Capture the cell that displays the provided text and extract its (X, Y) central coordinate. 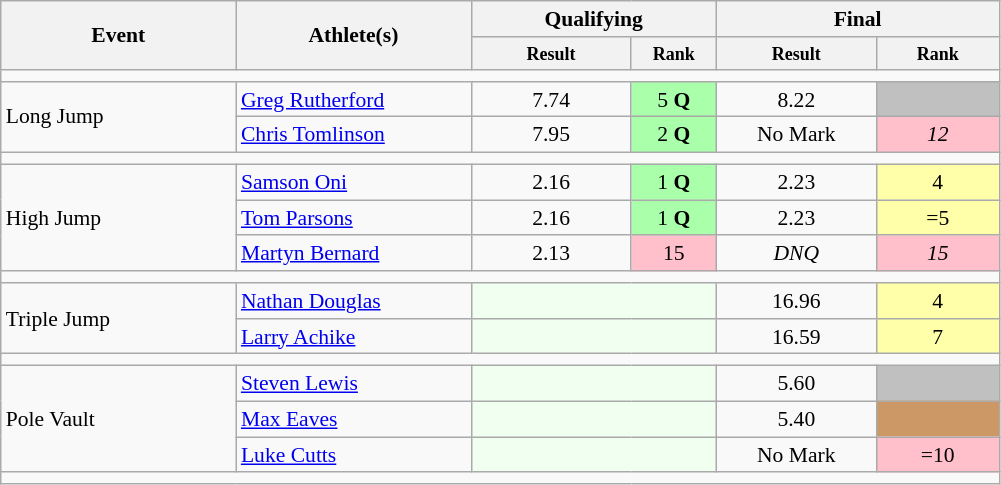
Chris Tomlinson (354, 135)
DNQ (796, 254)
5 Q (674, 100)
Samson Oni (354, 182)
5.60 (796, 384)
Larry Achike (354, 337)
Greg Rutherford (354, 100)
Luke Cutts (354, 455)
Nathan Douglas (354, 301)
=5 (938, 218)
Max Eaves (354, 419)
Pole Vault (118, 420)
Tom Parsons (354, 218)
7 (938, 337)
Athlete(s) (354, 36)
12 (938, 135)
2 Q (674, 135)
16.59 (796, 337)
Steven Lewis (354, 384)
16.96 (796, 301)
=10 (938, 455)
Martyn Bernard (354, 254)
7.74 (551, 100)
Event (118, 36)
7.95 (551, 135)
2.13 (551, 254)
Qualifying (594, 19)
8.22 (796, 100)
High Jump (118, 218)
5.40 (796, 419)
Long Jump (118, 118)
Triple Jump (118, 318)
Final (858, 19)
